Determine the [X, Y] coordinate at the center of the cell enclosing the given text.  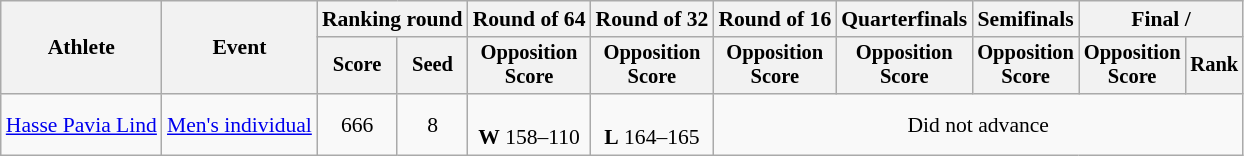
Athlete [82, 48]
Quarterfinals [904, 19]
Round of 32 [652, 19]
666 [358, 124]
Final / [1161, 19]
W 158–110 [530, 124]
Rank [1214, 66]
Hasse Pavia Lind [82, 124]
Men's individual [240, 124]
Did not advance [978, 124]
Round of 16 [774, 19]
Ranking round [392, 19]
Round of 64 [530, 19]
8 [432, 124]
Score [358, 66]
Semifinals [1026, 19]
L 164–165 [652, 124]
Seed [432, 66]
Event [240, 48]
